Scan for the cell matching the given text and deliver its (X, Y) coordinate at center. 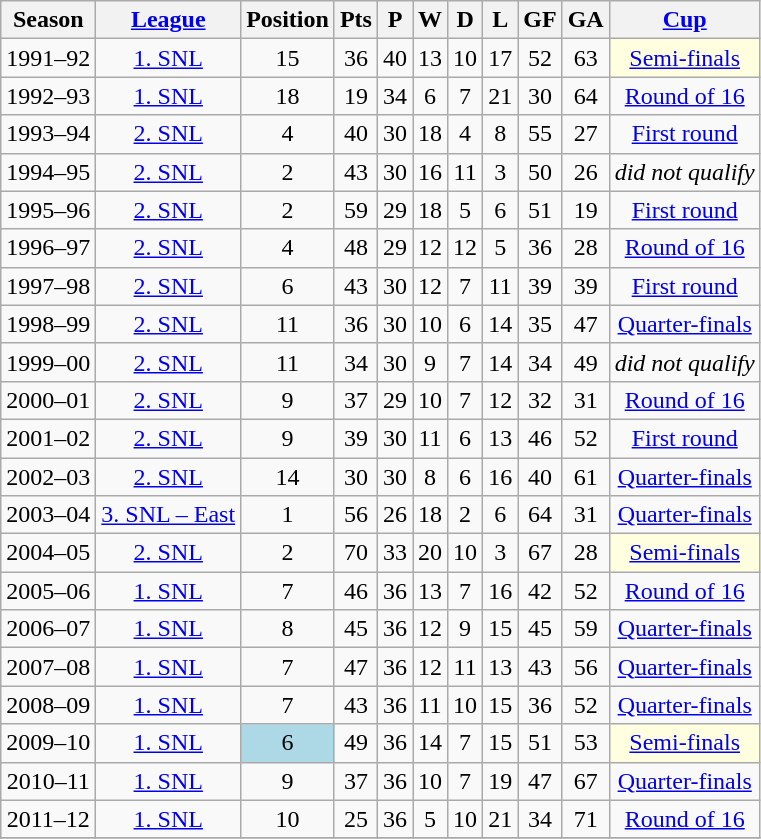
1994–95 (48, 172)
1998–99 (48, 324)
D (466, 20)
35 (540, 324)
Cup (684, 20)
League (168, 20)
33 (394, 553)
25 (356, 819)
GA (586, 20)
42 (540, 591)
Position (288, 20)
27 (586, 134)
2010–11 (48, 781)
P (394, 20)
2007–08 (48, 667)
32 (540, 400)
53 (586, 743)
2006–07 (48, 629)
Pts (356, 20)
55 (540, 134)
GF (540, 20)
50 (540, 172)
Season (48, 20)
1991–92 (48, 58)
63 (586, 58)
1999–00 (48, 362)
70 (356, 553)
48 (356, 248)
1997–98 (48, 286)
2000–01 (48, 400)
2002–03 (48, 477)
W (430, 20)
L (500, 20)
2005–06 (48, 591)
17 (500, 58)
2003–04 (48, 515)
20 (430, 553)
71 (586, 819)
3. SNL – East (168, 515)
1995–96 (48, 210)
2008–09 (48, 705)
61 (586, 477)
1 (288, 515)
2001–02 (48, 438)
1992–93 (48, 96)
2009–10 (48, 743)
1996–97 (48, 248)
1993–94 (48, 134)
2004–05 (48, 553)
2011–12 (48, 819)
